Extract the [x, y] coordinate from the center of the cell holding the provided text.  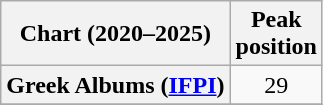
29 [276, 85]
Greek Albums (IFPI) [116, 85]
Chart (2020–2025) [116, 34]
Peakposition [276, 34]
